Determine the (x, y) coordinate at the center of the cell enclosing the given text.  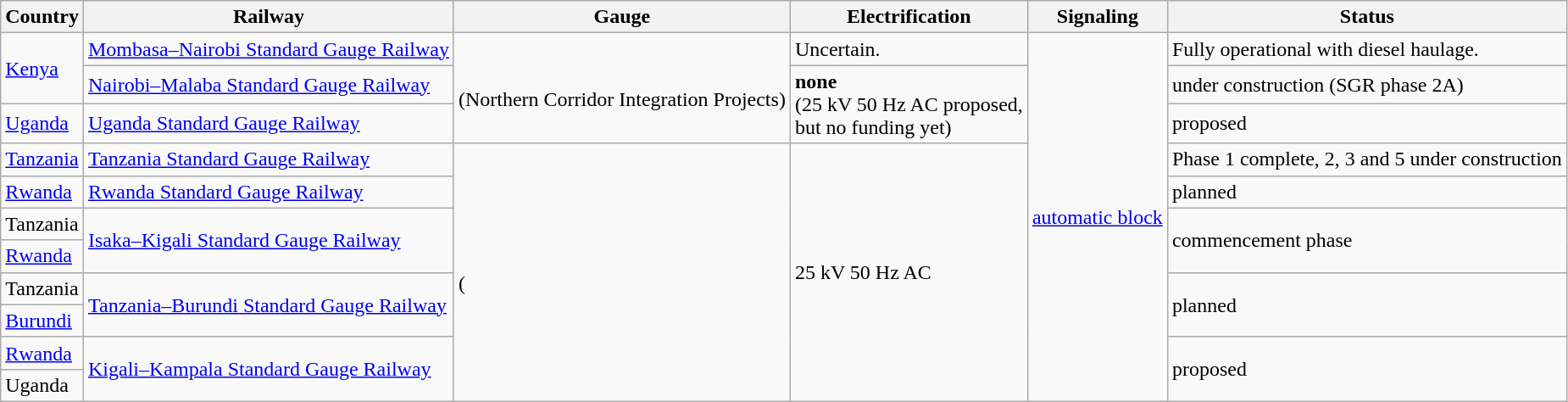
Tanzania–Burundi Standard Gauge Railway (268, 304)
Electrification (909, 17)
25 kV 50 Hz AC (909, 272)
Tanzania Standard Gauge Railway (268, 159)
Nairobi–Malaba Standard Gauge Railway (268, 85)
none(25 kV 50 Hz AC proposed,but no funding yet) (909, 104)
Burundi (42, 321)
Rwanda Standard Gauge Railway (268, 192)
Kenya (42, 69)
commencement phase (1366, 240)
Isaka–Kigali Standard Gauge Railway (268, 240)
under construction (SGR phase 2A) (1366, 85)
Mombasa–Nairobi Standard Gauge Railway (268, 49)
Country (42, 17)
Kigali–Kampala Standard Gauge Railway (268, 369)
Uncertain. (909, 49)
(Northern Corridor Integration Projects) (622, 88)
Gauge (622, 17)
Railway (268, 17)
Fully operational with diesel haulage. (1366, 49)
Uganda Standard Gauge Railway (268, 124)
Phase 1 complete, 2, 3 and 5 under construction (1366, 159)
Status (1366, 17)
Signaling (1097, 17)
automatic block (1097, 217)
( (622, 272)
